Find where the given text appears and provide that cell's center as (x, y) coordinate. 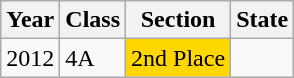
State (262, 20)
4A (93, 58)
2012 (30, 58)
Section (178, 20)
Year (30, 20)
Class (93, 20)
2nd Place (178, 58)
